Return [X, Y] of the center of cell containing provided text 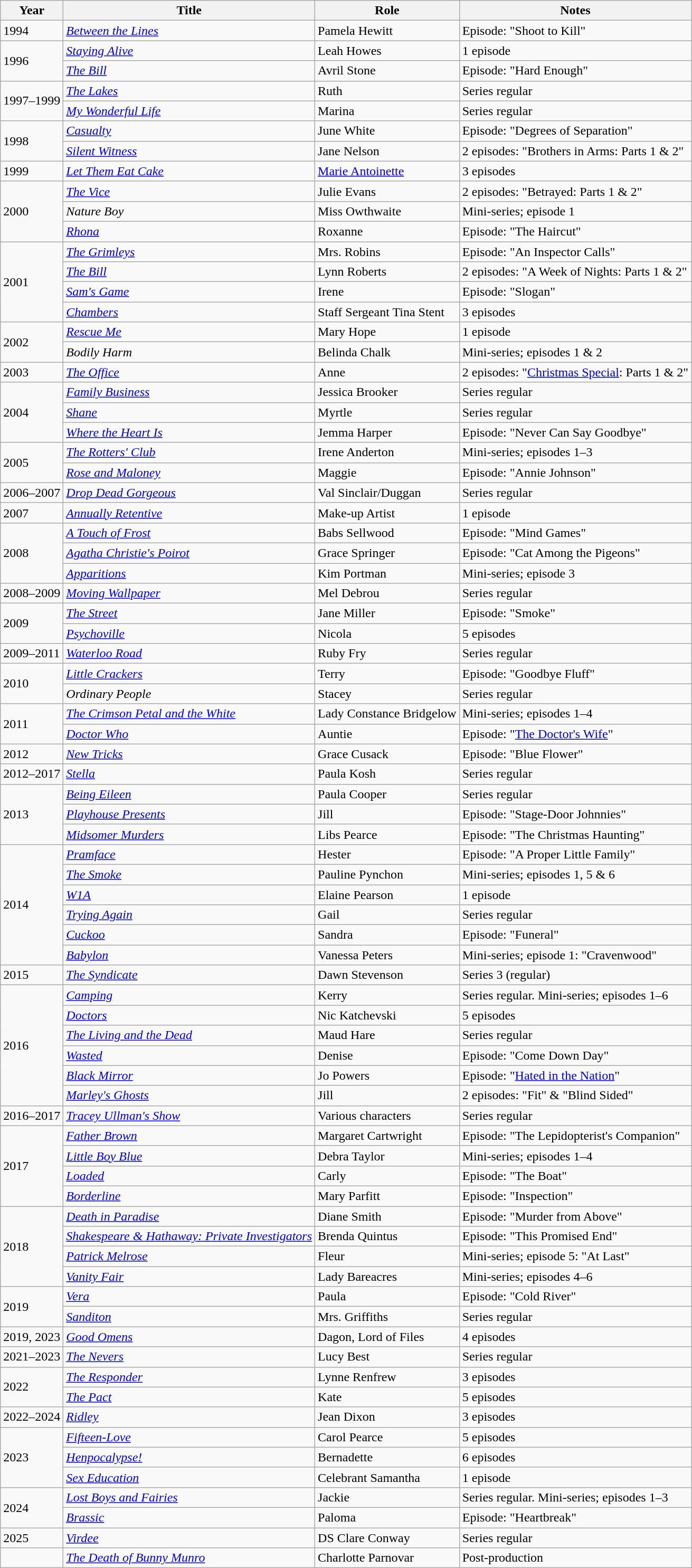
Henpocalypse! [189, 1457]
2001 [32, 282]
Episode: "Shoot to Kill" [575, 31]
The Living and the Dead [189, 1035]
Drop Dead Gorgeous [189, 493]
Episode: "Cold River" [575, 1297]
2015 [32, 975]
2003 [32, 372]
2000 [32, 211]
Pauline Pynchon [387, 874]
Jackie [387, 1497]
2 episodes: "Betrayed: Parts 1 & 2" [575, 191]
Where the Heart Is [189, 432]
Agatha Christie's Poirot [189, 553]
Fleur [387, 1257]
Paula Kosh [387, 774]
Rhona [189, 231]
Camping [189, 995]
Mini-series; episode 1 [575, 211]
The Nevers [189, 1357]
Episode: "Cat Among the Pigeons" [575, 553]
Pamela Hewitt [387, 31]
A Touch of Frost [189, 533]
Mary Parfitt [387, 1196]
Episode: "A Proper Little Family" [575, 854]
Mini-series; episodes 1–3 [575, 452]
Leah Howes [387, 51]
Wasted [189, 1055]
Roxanne [387, 231]
Rose and Maloney [189, 473]
Borderline [189, 1196]
Miss Owthwaite [387, 211]
Episode: "Hard Enough" [575, 71]
Mel Debrou [387, 593]
Julie Evans [387, 191]
Grace Springer [387, 553]
Episode: "Annie Johnson" [575, 473]
1999 [32, 171]
Episode: "Smoke" [575, 613]
Kate [387, 1397]
Brassic [189, 1517]
Episode: "Slogan" [575, 292]
2021–2023 [32, 1357]
Doctors [189, 1015]
Auntie [387, 734]
Episode: "This Promised End" [575, 1236]
2009 [32, 624]
2 episodes: "A Week of Nights: Parts 1 & 2" [575, 272]
Episode: "The Lepidopterist's Companion" [575, 1136]
Let Them Eat Cake [189, 171]
Belinda Chalk [387, 352]
Babs Sellwood [387, 533]
2008–2009 [32, 593]
DS Clare Conway [387, 1538]
Cuckoo [189, 935]
Debra Taylor [387, 1156]
Staying Alive [189, 51]
Post-production [575, 1558]
2005 [32, 462]
2018 [32, 1246]
Good Omens [189, 1337]
Episode: "The Doctor's Wife" [575, 734]
2011 [32, 724]
Series regular. Mini-series; episodes 1–6 [575, 995]
1998 [32, 141]
My Wonderful Life [189, 111]
Vera [189, 1297]
Marley's Ghosts [189, 1095]
Virdee [189, 1538]
Maud Hare [387, 1035]
Ordinary People [189, 694]
Between the Lines [189, 31]
Nature Boy [189, 211]
The Pact [189, 1397]
Various characters [387, 1116]
Moving Wallpaper [189, 593]
Fifteen-Love [189, 1437]
Patrick Melrose [189, 1257]
Jo Powers [387, 1075]
2022 [32, 1387]
2019, 2023 [32, 1337]
6 episodes [575, 1457]
Mini-series; episodes 4–6 [575, 1277]
Mini-series; episode 1: "Cravenwood" [575, 955]
Episode: "Mind Games" [575, 533]
Nicola [387, 634]
Loaded [189, 1176]
Mrs. Robins [387, 252]
Jane Nelson [387, 151]
Lynn Roberts [387, 272]
Kerry [387, 995]
Series regular. Mini-series; episodes 1–3 [575, 1497]
Role [387, 11]
Lost Boys and Fairies [189, 1497]
Mini-series; episode 5: "At Last" [575, 1257]
Elaine Pearson [387, 895]
Shane [189, 412]
Irene Anderton [387, 452]
Little Crackers [189, 674]
Episode: "Come Down Day" [575, 1055]
Episode: "Never Can Say Goodbye" [575, 432]
The Street [189, 613]
The Responder [189, 1377]
Val Sinclair/Duggan [387, 493]
Bernadette [387, 1457]
Grace Cusack [387, 754]
Shakespeare & Hathaway: Private Investigators [189, 1236]
2019 [32, 1307]
Episode: "Heartbreak" [575, 1517]
W1A [189, 895]
Lucy Best [387, 1357]
The Office [189, 372]
The Smoke [189, 874]
Lynne Renfrew [387, 1377]
Episode: "Degrees of Separation" [575, 131]
Annually Retentive [189, 513]
2012 [32, 754]
Stella [189, 774]
Ridley [189, 1417]
Series 3 (regular) [575, 975]
Lady Bareacres [387, 1277]
2 episodes: "Fit" & "Blind Sided" [575, 1095]
Jessica Brooker [387, 392]
Black Mirror [189, 1075]
2013 [32, 814]
4 episodes [575, 1337]
The Syndicate [189, 975]
Marie Antoinette [387, 171]
Dawn Stevenson [387, 975]
Margaret Cartwright [387, 1136]
Paloma [387, 1517]
2010 [32, 684]
Being Eileen [189, 794]
2014 [32, 904]
Mini-series; episodes 1, 5 & 6 [575, 874]
2016–2017 [32, 1116]
1996 [32, 61]
Irene [387, 292]
The Death of Bunny Munro [189, 1558]
June White [387, 131]
The Crimson Petal and the White [189, 714]
The Grimleys [189, 252]
2025 [32, 1538]
Episode: "Blue Flower" [575, 754]
Midsomer Murders [189, 834]
Sanditon [189, 1317]
New Tricks [189, 754]
Jemma Harper [387, 432]
Carly [387, 1176]
Gail [387, 915]
Paula [387, 1297]
Rescue Me [189, 332]
Casualty [189, 131]
Celebrant Samantha [387, 1477]
The Rotters' Club [189, 452]
Myrtle [387, 412]
Doctor Who [189, 734]
1997–1999 [32, 101]
Pramface [189, 854]
2002 [32, 342]
Father Brown [189, 1136]
Trying Again [189, 915]
2024 [32, 1507]
Jean Dixon [387, 1417]
Mini-series; episodes 1 & 2 [575, 352]
2 episodes: "Brothers in Arms: Parts 1 & 2" [575, 151]
Paula Cooper [387, 794]
Kim Portman [387, 573]
Jane Miller [387, 613]
Carol Pearce [387, 1437]
Staff Sergeant Tina Stent [387, 312]
Diane Smith [387, 1216]
2017 [32, 1166]
2023 [32, 1457]
Mrs. Griffiths [387, 1317]
Little Boy Blue [189, 1156]
Title [189, 11]
Ruth [387, 91]
Hester [387, 854]
Stacey [387, 694]
Family Business [189, 392]
Mini-series; episode 3 [575, 573]
Year [32, 11]
Sex Education [189, 1477]
Episode: "Hated in the Nation" [575, 1075]
1994 [32, 31]
Avril Stone [387, 71]
Babylon [189, 955]
2009–2011 [32, 654]
Playhouse Presents [189, 814]
Charlotte Parnovar [387, 1558]
2 episodes: "Christmas Special: Parts 1 & 2" [575, 372]
Episode: "Murder from Above" [575, 1216]
Episode: "Goodbye Fluff" [575, 674]
Sam's Game [189, 292]
The Lakes [189, 91]
Sandra [387, 935]
Maggie [387, 473]
Episode: "The Boat" [575, 1176]
Episode: "The Haircut" [575, 231]
Brenda Quintus [387, 1236]
2016 [32, 1045]
2012–2017 [32, 774]
Episode: "Funeral" [575, 935]
2007 [32, 513]
Episode: "An Inspector Calls" [575, 252]
Terry [387, 674]
Denise [387, 1055]
2022–2024 [32, 1417]
Silent Witness [189, 151]
Make-up Artist [387, 513]
2004 [32, 412]
Tracey Ullman's Show [189, 1116]
Notes [575, 11]
Waterloo Road [189, 654]
Nic Katchevski [387, 1015]
2008 [32, 553]
Vanity Fair [189, 1277]
Chambers [189, 312]
Mary Hope [387, 332]
Apparitions [189, 573]
Episode: "Stage-Door Johnnies" [575, 814]
Psychoville [189, 634]
Lady Constance Bridgelow [387, 714]
Bodily Harm [189, 352]
2006–2007 [32, 493]
The Vice [189, 191]
Ruby Fry [387, 654]
Dagon, Lord of Files [387, 1337]
Episode: "Inspection" [575, 1196]
Episode: "The Christmas Haunting" [575, 834]
Anne [387, 372]
Libs Pearce [387, 834]
Vanessa Peters [387, 955]
Death in Paradise [189, 1216]
Marina [387, 111]
